Search for the cell housing the specified text and yield its (X, Y) center coordinate. 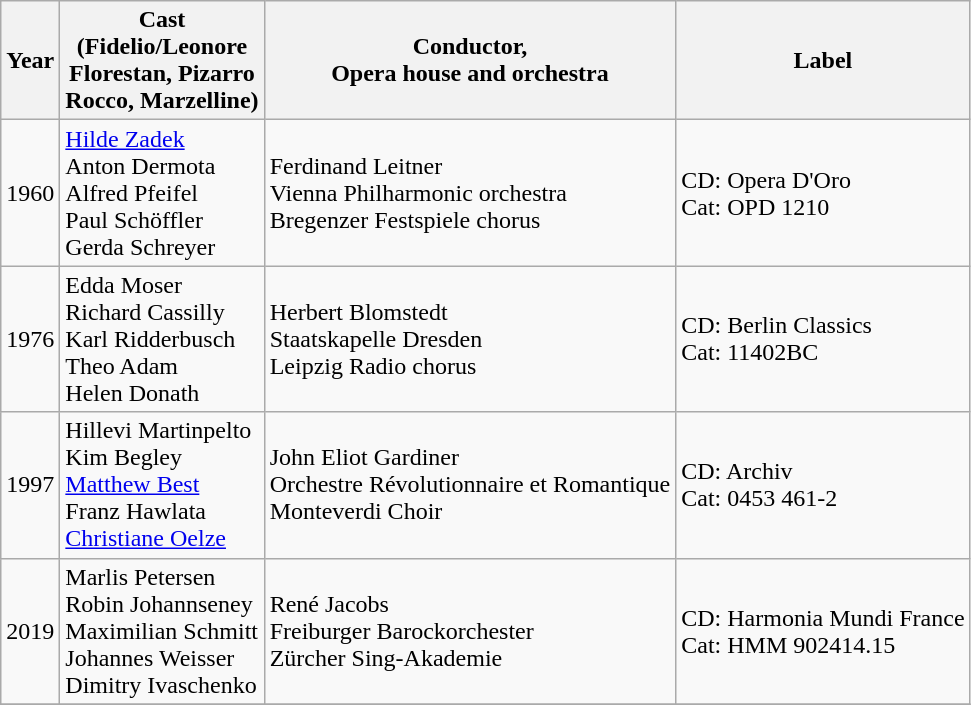
CD: ArchivCat: 0453 461-2 (823, 485)
1997 (30, 485)
1976 (30, 339)
2019 (30, 631)
Edda MoserRichard CassillyKarl RidderbuschTheo AdamHelen Donath (162, 339)
Cast(Fidelio/LeonoreFlorestan, PizarroRocco, Marzelline) (162, 60)
René JacobsFreiburger BarockorchesterZürcher Sing-Akademie (470, 631)
CD: Opera D'OroCat: OPD 1210 (823, 193)
Ferdinand LeitnerVienna Philharmonic orchestraBregenzer Festspiele chorus (470, 193)
Conductor,Opera house and orchestra (470, 60)
Label (823, 60)
CD: Harmonia Mundi FranceCat: HMM 902414.15 (823, 631)
1960 (30, 193)
CD: Berlin ClassicsCat: 11402BC (823, 339)
Hilde ZadekAnton DermotaAlfred PfeifelPaul SchöfflerGerda Schreyer (162, 193)
Hillevi MartinpeltoKim BegleyMatthew BestFranz HawlataChristiane Oelze (162, 485)
Herbert BlomstedtStaatskapelle DresdenLeipzig Radio chorus (470, 339)
John Eliot GardinerOrchestre Révolutionnaire et RomantiqueMonteverdi Choir (470, 485)
Marlis PetersenRobin JohannseneyMaximilian SchmittJohannes WeisserDimitry Ivaschenko (162, 631)
Year (30, 60)
